Pinpoint the cell where the given text exists, returning its [x, y] midpoint coordinate. 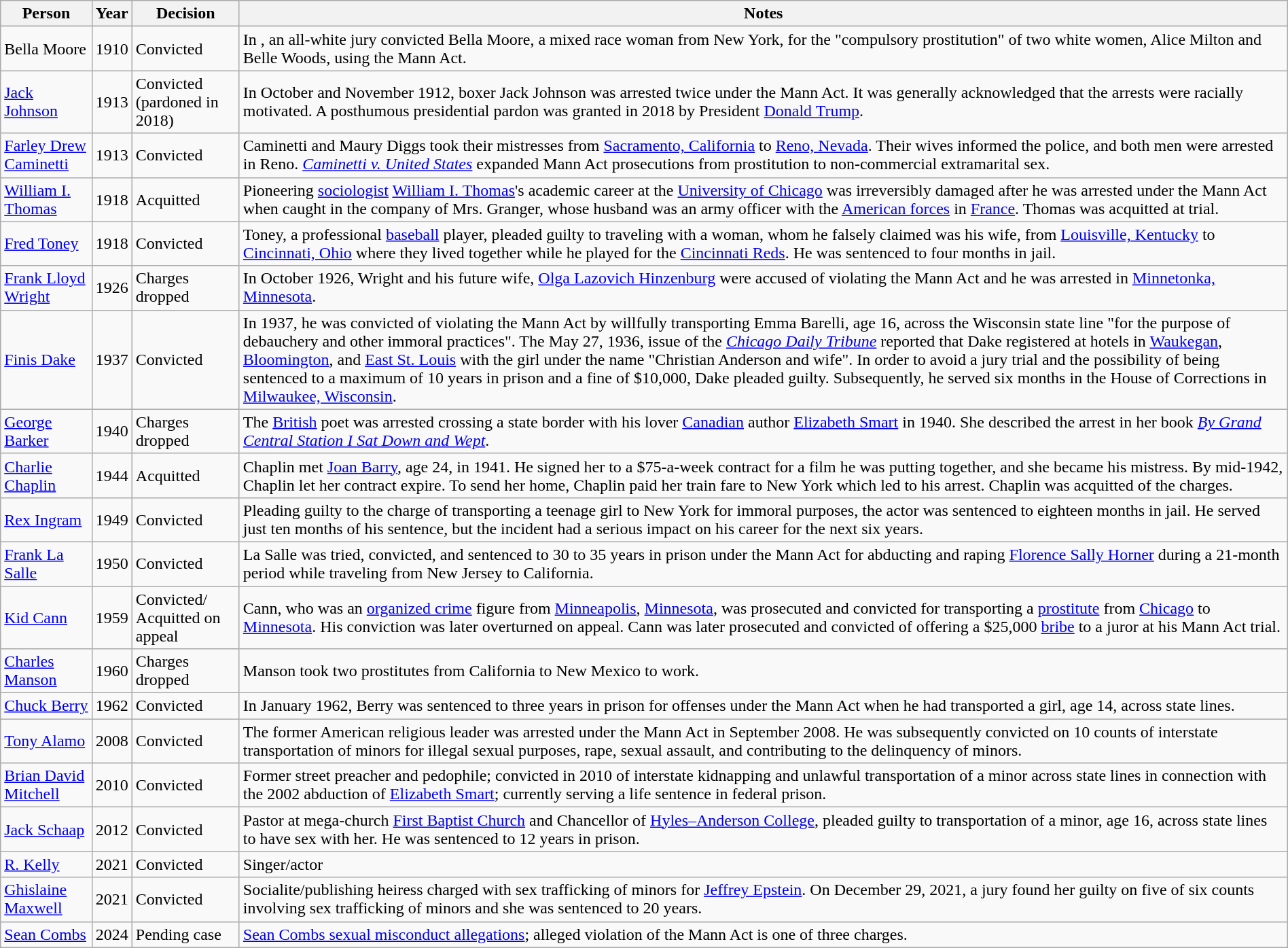
Fred Toney [46, 243]
2024 [111, 934]
1926 [111, 288]
Sean Combs sexual misconduct allegations; alleged violation of the Mann Act is one of three charges. [764, 934]
1950 [111, 564]
Decision [185, 14]
1959 [111, 617]
George Barker [46, 431]
Frank La Salle [46, 564]
Year [111, 14]
Charles Manson [46, 671]
Manson took two prostitutes from California to New Mexico to work. [764, 671]
1940 [111, 431]
Brian David Mitchell [46, 786]
Pending case [185, 934]
William I. Thomas [46, 200]
1949 [111, 519]
Convicted/ Acquitted on appeal [185, 617]
Jack Schaap [46, 829]
1962 [111, 706]
Chuck Berry [46, 706]
Person [46, 14]
2010 [111, 786]
Tony Alamo [46, 741]
Farley Drew Caminetti [46, 155]
R. Kelly [46, 864]
Finis Dake [46, 359]
2012 [111, 829]
2008 [111, 741]
1944 [111, 476]
Ghislaine Maxwell [46, 900]
Jack Johnson [46, 102]
Charlie Chaplin [46, 476]
Rex Ingram [46, 519]
Sean Combs [46, 934]
1910 [111, 49]
Notes [764, 14]
Convicted (pardoned in 2018) [185, 102]
Singer/actor [764, 864]
Kid Cann [46, 617]
Bella Moore [46, 49]
Frank Lloyd Wright [46, 288]
1960 [111, 671]
1937 [111, 359]
